Provide the (x, y) coordinate of the cell's center where the given text is located.  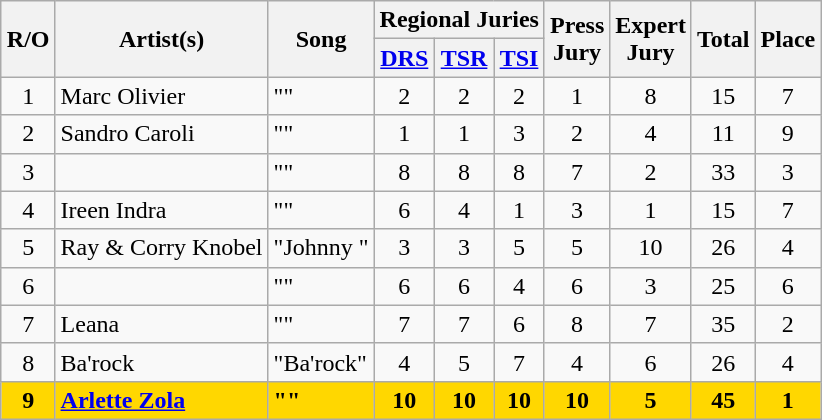
"Johnny " (321, 248)
Marc Olivier (162, 96)
25 (723, 286)
Song (321, 39)
Sandro Caroli (162, 134)
Leana (162, 324)
Arlette Zola (162, 400)
35 (723, 324)
ExpertJury (651, 39)
Regional Juries (459, 20)
DRS (404, 58)
TSR (464, 58)
45 (723, 400)
33 (723, 172)
Ray & Corry Knobel (162, 248)
TSI (520, 58)
R/O (28, 39)
Artist(s) (162, 39)
Ireen Indra (162, 210)
"Ba'rock" (321, 362)
Place (788, 39)
Ba'rock (162, 362)
Total (723, 39)
11 (723, 134)
PressJury (576, 39)
